For the text-containing cell, return its midpoint in [x, y] coordinate format. 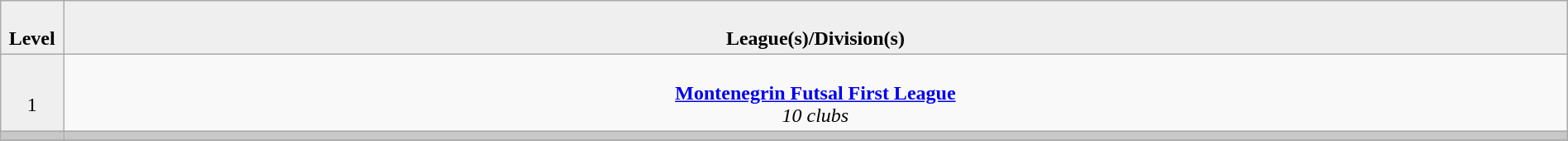
League(s)/Division(s) [815, 28]
1 [32, 93]
Montenegrin Futsal First League 10 clubs [815, 93]
Level [32, 28]
